Output the [x, y] coordinate of the center of the cell containing the given text.  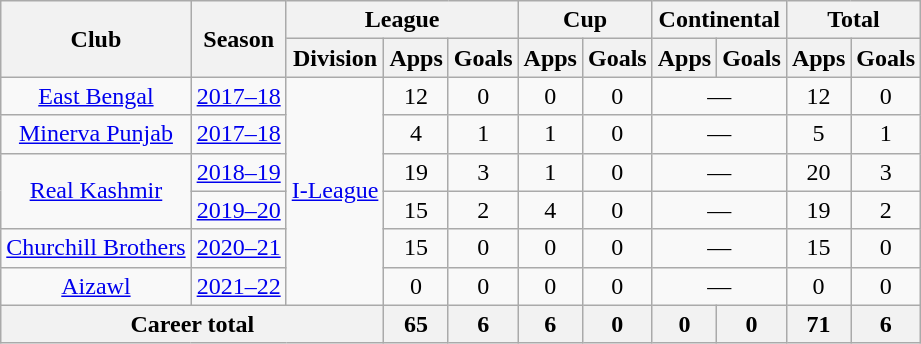
Real Kashmir [96, 191]
Career total [192, 324]
71 [818, 324]
65 [416, 324]
2018–19 [238, 172]
20 [818, 172]
Churchill Brothers [96, 248]
2019–20 [238, 210]
Minerva Punjab [96, 134]
Club [96, 39]
Continental [719, 20]
Division [335, 58]
Season [238, 39]
I-League [335, 191]
East Bengal [96, 96]
Total [853, 20]
2020–21 [238, 248]
5 [818, 134]
Cup [585, 20]
League [402, 20]
2021–22 [238, 286]
Aizawl [96, 286]
